Capture the cell that displays the provided text and extract its (X, Y) central coordinate. 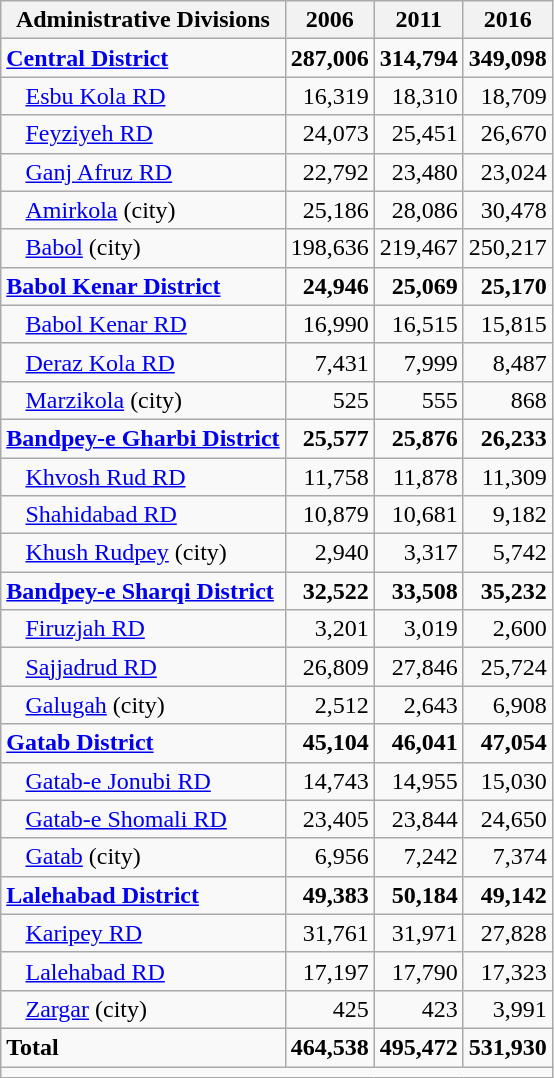
33,508 (418, 591)
23,024 (508, 172)
Esbu Kola RD (143, 96)
23,844 (418, 819)
27,846 (418, 667)
3,991 (508, 1009)
525 (330, 400)
11,309 (508, 477)
Gatab-e Shomali RD (143, 819)
8,487 (508, 362)
555 (418, 400)
35,232 (508, 591)
2016 (508, 20)
2,512 (330, 705)
Gatab (city) (143, 857)
3,317 (418, 553)
17,323 (508, 971)
32,522 (330, 591)
26,809 (330, 667)
868 (508, 400)
25,876 (418, 438)
25,724 (508, 667)
250,217 (508, 248)
Lalehabad District (143, 895)
2,643 (418, 705)
314,794 (418, 58)
3,019 (418, 629)
5,742 (508, 553)
Khush Rudpey (city) (143, 553)
Khvosh Rud RD (143, 477)
49,383 (330, 895)
31,971 (418, 933)
46,041 (418, 743)
45,104 (330, 743)
Galugah (city) (143, 705)
Total (143, 1047)
49,142 (508, 895)
18,709 (508, 96)
Karipey RD (143, 933)
423 (418, 1009)
7,431 (330, 362)
6,956 (330, 857)
25,451 (418, 134)
Deraz Kola RD (143, 362)
2006 (330, 20)
Bandpey-e Sharqi District (143, 591)
9,182 (508, 515)
Bandpey-e Gharbi District (143, 438)
15,030 (508, 781)
349,098 (508, 58)
47,054 (508, 743)
26,233 (508, 438)
16,319 (330, 96)
24,946 (330, 286)
425 (330, 1009)
14,743 (330, 781)
31,761 (330, 933)
14,955 (418, 781)
219,467 (418, 248)
495,472 (418, 1047)
7,374 (508, 857)
26,670 (508, 134)
30,478 (508, 210)
Feyziyeh RD (143, 134)
11,878 (418, 477)
Lalehabad RD (143, 971)
22,792 (330, 172)
10,681 (418, 515)
3,201 (330, 629)
2,940 (330, 553)
Administrative Divisions (143, 20)
Amirkola (city) (143, 210)
25,170 (508, 286)
464,538 (330, 1047)
23,405 (330, 819)
25,186 (330, 210)
28,086 (418, 210)
Sajjadrud RD (143, 667)
24,073 (330, 134)
2,600 (508, 629)
Shahidabad RD (143, 515)
16,990 (330, 324)
27,828 (508, 933)
16,515 (418, 324)
7,999 (418, 362)
Firuzjah RD (143, 629)
2011 (418, 20)
25,069 (418, 286)
18,310 (418, 96)
25,577 (330, 438)
17,790 (418, 971)
Zargar (city) (143, 1009)
Central District (143, 58)
287,006 (330, 58)
23,480 (418, 172)
Ganj Afruz RD (143, 172)
Gatab-e Jonubi RD (143, 781)
50,184 (418, 895)
24,650 (508, 819)
11,758 (330, 477)
Gatab District (143, 743)
531,930 (508, 1047)
Marzikola (city) (143, 400)
15,815 (508, 324)
10,879 (330, 515)
Babol (city) (143, 248)
Babol Kenar RD (143, 324)
Babol Kenar District (143, 286)
198,636 (330, 248)
17,197 (330, 971)
6,908 (508, 705)
7,242 (418, 857)
